Detect which cell encompasses the target text, then output its [x, y] center coordinate. 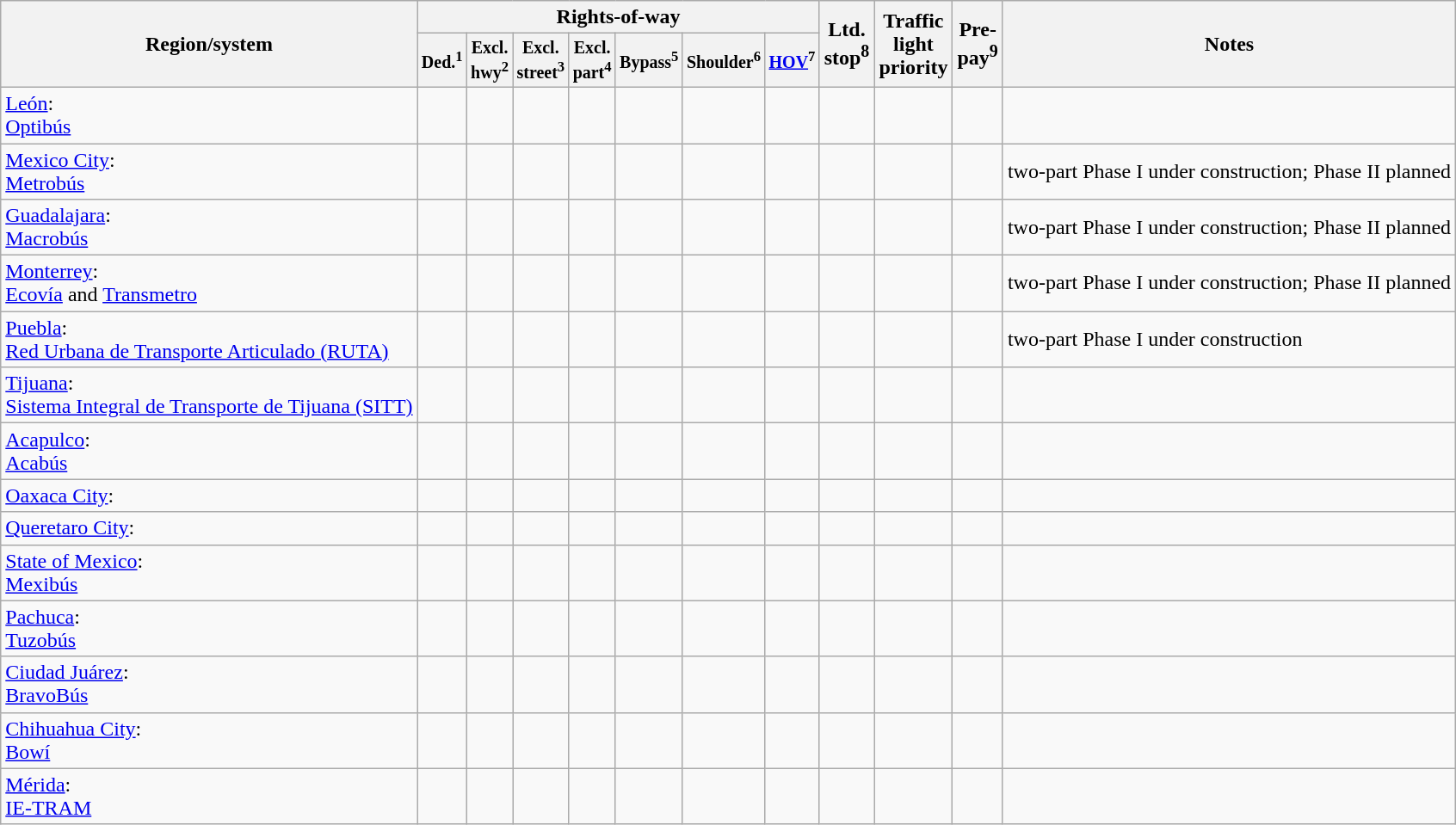
Ciudad Juárez:BravoBús [209, 685]
Excl.street3 [540, 60]
Pre-pay9 [978, 45]
Puebla:Red Urbana de Transporte Articulado (RUTA) [209, 339]
León:Optibús [209, 115]
Pachuca:Tuzobús [209, 628]
Queretaro City: [209, 528]
Trafficlightpriority [914, 45]
Rights-of-way [618, 17]
Oaxaca City: [209, 496]
Monterrey: Ecovía and Transmetro [209, 284]
Region/system [209, 45]
Tijuana:Sistema Integral de Transporte de Tijuana (SITT) [209, 396]
Acapulco:Acabús [209, 451]
Notes [1229, 45]
Ded.1 [442, 60]
Mexico City:Metrobús [209, 170]
State of Mexico:Mexibús [209, 573]
Excl.part4 [592, 60]
Shoulder6 [724, 60]
Ltd.stop8 [847, 45]
Guadalajara:Macrobús [209, 227]
Bypass5 [649, 60]
Mérida:IE-TRAM [209, 797]
Excl.hwy2 [489, 60]
Chihuahua City:Bowí [209, 740]
two-part Phase I under construction [1229, 339]
HOV7 [792, 60]
